For the text-containing cell, return its midpoint in (X, Y) coordinate format. 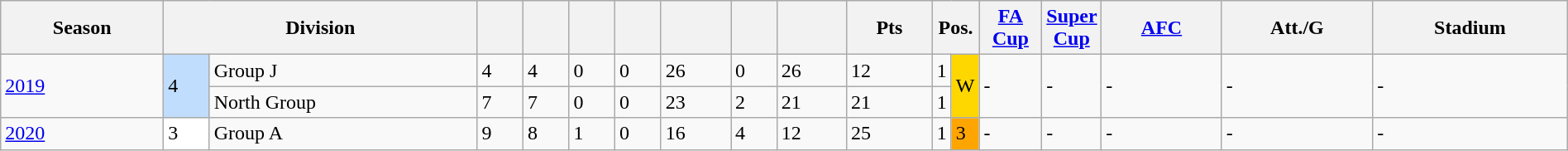
Super Cup (1072, 28)
2020 (83, 134)
W (965, 86)
9 (500, 134)
Group A (343, 134)
25 (890, 134)
Division (321, 28)
Season (83, 28)
2 (754, 102)
FA Cup (1011, 28)
8 (546, 134)
23 (696, 102)
North Group (343, 102)
Att./G (1297, 28)
Stadium (1470, 28)
16 (696, 134)
AFC (1161, 28)
Pts (890, 28)
2019 (83, 86)
Pos. (956, 28)
Group J (343, 71)
